Find where the given text appears and provide that cell's center as [X, Y] coordinate. 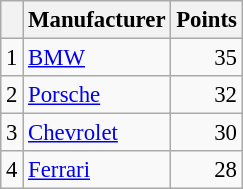
Manufacturer [97, 20]
1 [12, 58]
30 [206, 133]
Points [206, 20]
28 [206, 170]
Porsche [97, 95]
4 [12, 170]
32 [206, 95]
BMW [97, 58]
2 [12, 95]
35 [206, 58]
Chevrolet [97, 133]
3 [12, 133]
Ferrari [97, 170]
